Scan for the cell matching the given text and deliver its [x, y] coordinate at center. 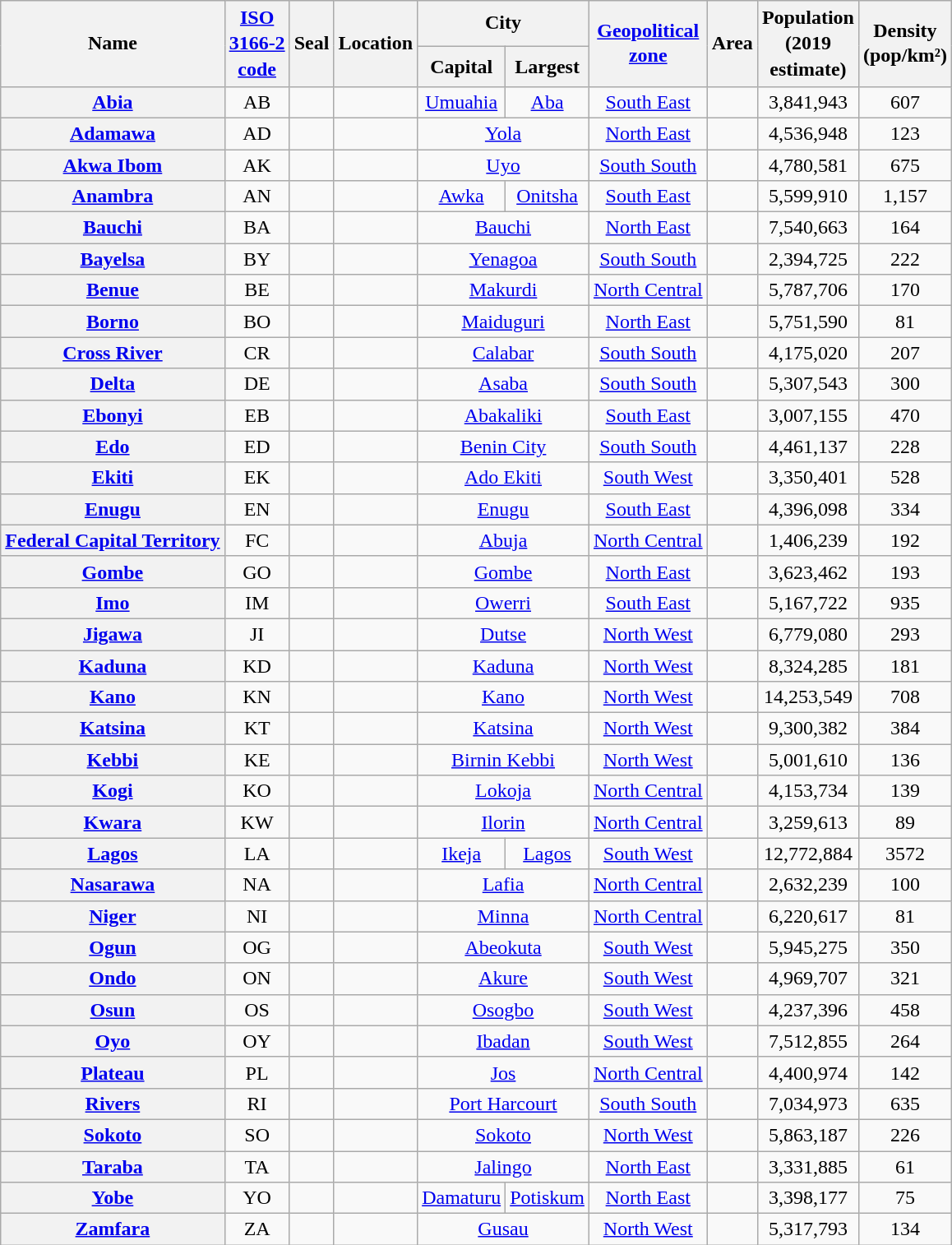
3,350,401 [807, 478]
KW [256, 822]
Zamfara [113, 1229]
3,331,885 [807, 1167]
Yobe [113, 1198]
Aba [548, 102]
4,969,707 [807, 979]
AD [256, 133]
528 [904, 478]
JI [256, 634]
89 [904, 822]
7,512,855 [807, 1041]
Ado Ekiti [503, 478]
PL [256, 1072]
5,167,722 [807, 603]
Ondo [113, 979]
YO [256, 1198]
384 [904, 729]
3,259,613 [807, 822]
Abia [113, 102]
470 [904, 415]
4,536,948 [807, 133]
Edo [113, 447]
Seal [312, 44]
3,398,177 [807, 1198]
12,772,884 [807, 854]
Port Harcourt [503, 1104]
1,157 [904, 197]
3,623,462 [807, 572]
Potiskum [548, 1198]
KE [256, 760]
675 [904, 165]
Jos [503, 1072]
Geopoliticalzone [648, 44]
Location [376, 44]
Onitsha [548, 197]
607 [904, 102]
GO [256, 572]
458 [904, 1010]
Makurdi [503, 290]
Damaturu [462, 1198]
DE [256, 384]
Population(2019estimate) [807, 44]
Abuja [503, 540]
2,394,725 [807, 259]
Akwa Ibom [113, 165]
170 [904, 290]
5,599,910 [807, 197]
Imo [113, 603]
Abakaliki [503, 415]
136 [904, 760]
Ilorin [503, 822]
4,400,974 [807, 1072]
Plateau [113, 1072]
192 [904, 540]
300 [904, 384]
Birnin Kebbi [503, 760]
Bayelsa [113, 259]
IM [256, 603]
AN [256, 197]
EB [256, 415]
7,034,973 [807, 1104]
8,324,285 [807, 666]
5,751,590 [807, 322]
Borno [113, 322]
164 [904, 228]
Kwara [113, 822]
Taraba [113, 1167]
14,253,549 [807, 697]
207 [904, 353]
ON [256, 979]
5,317,793 [807, 1229]
181 [904, 666]
Federal Capital Territory [113, 540]
193 [904, 572]
ISO3166-2code [256, 44]
Umuahia [462, 102]
5,001,610 [807, 760]
Jalingo [503, 1167]
228 [904, 447]
OY [256, 1041]
635 [904, 1104]
5,863,187 [807, 1135]
SO [256, 1135]
Osogbo [503, 1010]
4,780,581 [807, 165]
Dutse [503, 634]
708 [904, 697]
Yenagoa [503, 259]
Area [732, 44]
Lafia [503, 885]
4,175,020 [807, 353]
293 [904, 634]
Minna [503, 916]
Name [113, 44]
NA [256, 885]
Asaba [503, 384]
2,632,239 [807, 885]
BY [256, 259]
4,461,137 [807, 447]
139 [904, 791]
9,300,382 [807, 729]
Owerri [503, 603]
134 [904, 1229]
OG [256, 947]
AB [256, 102]
NI [256, 916]
Nasarawa [113, 885]
CR [256, 353]
Oyo [113, 1041]
BO [256, 322]
75 [904, 1198]
Maiduguri [503, 322]
321 [904, 979]
100 [904, 885]
ED [256, 447]
Ogun [113, 947]
Cross River [113, 353]
1,406,239 [807, 540]
3,007,155 [807, 415]
Capital [462, 67]
FC [256, 540]
4,237,396 [807, 1010]
264 [904, 1041]
Delta [113, 384]
Anambra [113, 197]
KN [256, 697]
City [503, 23]
ZA [256, 1229]
Yola [503, 133]
Adamawa [113, 133]
5,307,543 [807, 384]
3572 [904, 854]
3,841,943 [807, 102]
AK [256, 165]
Abeokuta [503, 947]
EN [256, 509]
4,396,098 [807, 509]
6,220,617 [807, 916]
KD [256, 666]
Osun [113, 1010]
Lokoja [503, 791]
123 [904, 133]
5,787,706 [807, 290]
Ekiti [113, 478]
Largest [548, 67]
61 [904, 1167]
Ibadan [503, 1041]
6,779,080 [807, 634]
226 [904, 1135]
Benin City [503, 447]
Ikeja [462, 854]
935 [904, 603]
BE [256, 290]
Ebonyi [113, 415]
RI [256, 1104]
Uyo [503, 165]
Density(pop/km²) [904, 44]
BA [256, 228]
7,540,663 [807, 228]
Awka [462, 197]
KO [256, 791]
EK [256, 478]
Akure [503, 979]
Rivers [113, 1104]
334 [904, 509]
Calabar [503, 353]
5,945,275 [807, 947]
Benue [113, 290]
4,153,734 [807, 791]
142 [904, 1072]
Kogi [113, 791]
Gusau [503, 1229]
TA [256, 1167]
Niger [113, 916]
Kebbi [113, 760]
OS [256, 1010]
350 [904, 947]
KT [256, 729]
Jigawa [113, 634]
LA [256, 854]
222 [904, 259]
